Extract the (X, Y) coordinate from the center of the cell holding the provided text.  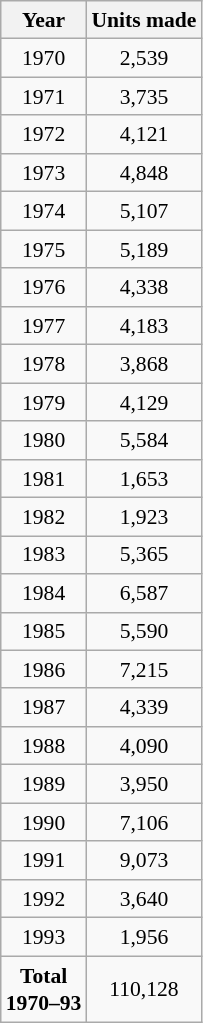
1970 (44, 58)
5,189 (144, 249)
4,090 (144, 746)
6,587 (144, 593)
5,584 (144, 440)
Units made (144, 20)
1985 (44, 631)
4,848 (144, 173)
3,735 (144, 97)
5,107 (144, 211)
5,590 (144, 631)
1971 (44, 97)
1991 (44, 861)
110,128 (144, 989)
1982 (44, 517)
1984 (44, 593)
1976 (44, 288)
7,215 (144, 670)
7,106 (144, 822)
2,539 (144, 58)
4,121 (144, 135)
4,339 (144, 708)
1978 (44, 364)
1986 (44, 670)
1981 (44, 479)
1,653 (144, 479)
1,923 (144, 517)
1972 (44, 135)
9,073 (144, 861)
1977 (44, 326)
Total1970–93 (44, 989)
1980 (44, 440)
1993 (44, 937)
1990 (44, 822)
Year (44, 20)
4,129 (144, 402)
1973 (44, 173)
4,338 (144, 288)
1988 (44, 746)
5,365 (144, 555)
1979 (44, 402)
3,950 (144, 784)
1983 (44, 555)
1992 (44, 899)
1974 (44, 211)
1975 (44, 249)
4,183 (144, 326)
1,956 (144, 937)
1987 (44, 708)
3,640 (144, 899)
1989 (44, 784)
3,868 (144, 364)
